Return the [x, y] coordinate for the center point of the cell that contains the specified text.  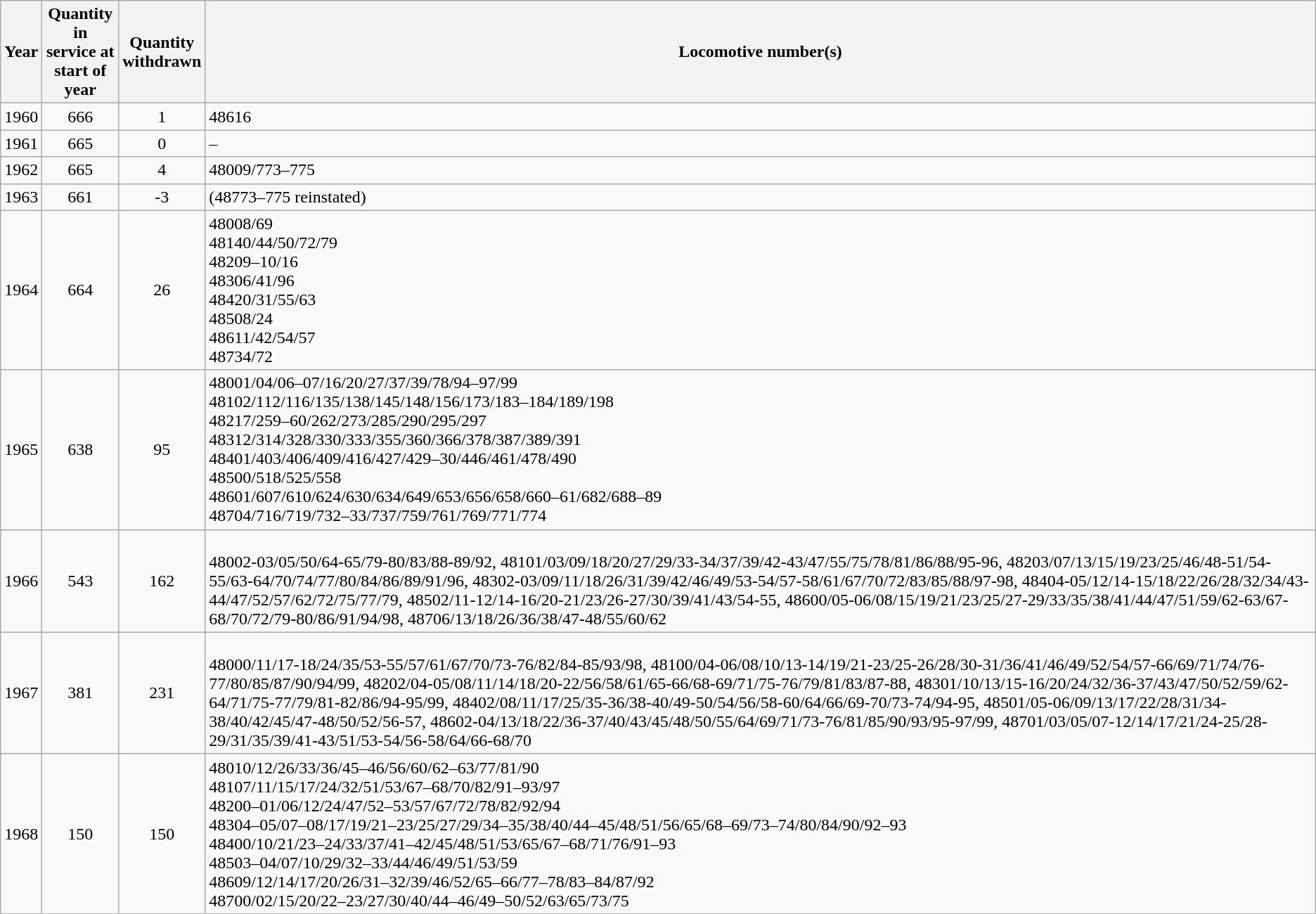
1967 [21, 693]
661 [80, 197]
1963 [21, 197]
48008/6948140/44/50/72/7948209–10/1648306/41/9648420/31/55/6348508/2448611/42/54/5748734/72 [761, 290]
1961 [21, 143]
638 [80, 450]
162 [162, 581]
95 [162, 450]
26 [162, 290]
(48773–775 reinstated) [761, 197]
Year [21, 52]
543 [80, 581]
664 [80, 290]
– [761, 143]
48616 [761, 117]
1962 [21, 170]
1966 [21, 581]
1960 [21, 117]
1965 [21, 450]
1 [162, 117]
-3 [162, 197]
Locomotive number(s) [761, 52]
1964 [21, 290]
0 [162, 143]
231 [162, 693]
4 [162, 170]
48009/773–775 [761, 170]
666 [80, 117]
Quantitywithdrawn [162, 52]
1968 [21, 834]
381 [80, 693]
Quantity inservice atstart of year [80, 52]
